Return the [x, y] coordinate for the center point of the cell that contains the specified text.  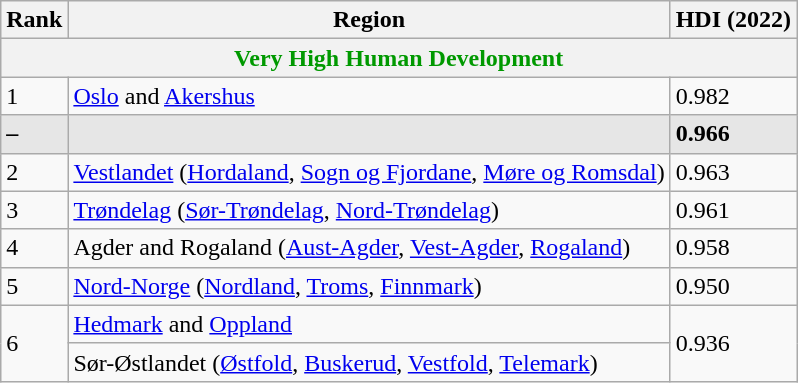
0.963 [733, 172]
Hedmark and Oppland [369, 324]
Nord-Norge (Nordland, Troms, Finnmark) [369, 286]
Rank [34, 20]
Oslo and Akershus [369, 96]
Vestlandet (Hordaland, Sogn og Fjordane, Møre og Romsdal) [369, 172]
0.966 [733, 134]
1 [34, 96]
Region [369, 20]
4 [34, 248]
0.936 [733, 343]
Sør-Østlandet (Østfold, Buskerud, Vestfold, Telemark) [369, 362]
Very High Human Development [399, 58]
0.950 [733, 286]
Trøndelag (Sør-Trøndelag, Nord-Trøndelag) [369, 210]
HDI (2022) [733, 20]
– [34, 134]
0.958 [733, 248]
3 [34, 210]
6 [34, 343]
Agder and Rogaland (Aust-Agder, Vest-Agder, Rogaland) [369, 248]
2 [34, 172]
0.961 [733, 210]
0.982 [733, 96]
5 [34, 286]
